Search for the cell housing the specified text and yield its [x, y] center coordinate. 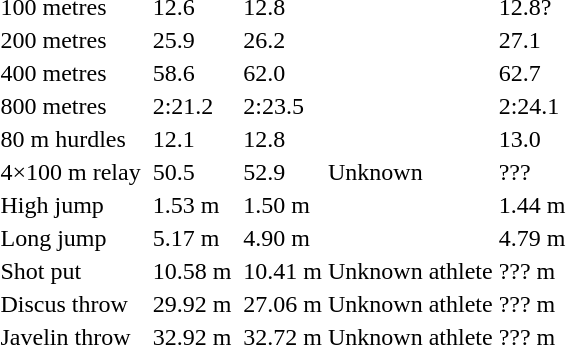
1.53 m [192, 205]
1.50 m [283, 205]
Unknown [411, 172]
52.9 [283, 172]
4.90 m [283, 238]
29.92 m [192, 304]
12.1 [192, 139]
27.06 m [283, 304]
50.5 [192, 172]
10.58 m [192, 271]
2:21.2 [192, 106]
25.9 [192, 40]
10.41 m [283, 271]
12.8 [283, 139]
5.17 m [192, 238]
58.6 [192, 73]
26.2 [283, 40]
62.0 [283, 73]
2:23.5 [283, 106]
